Output the [X, Y] coordinate of the center of the cell containing the given text.  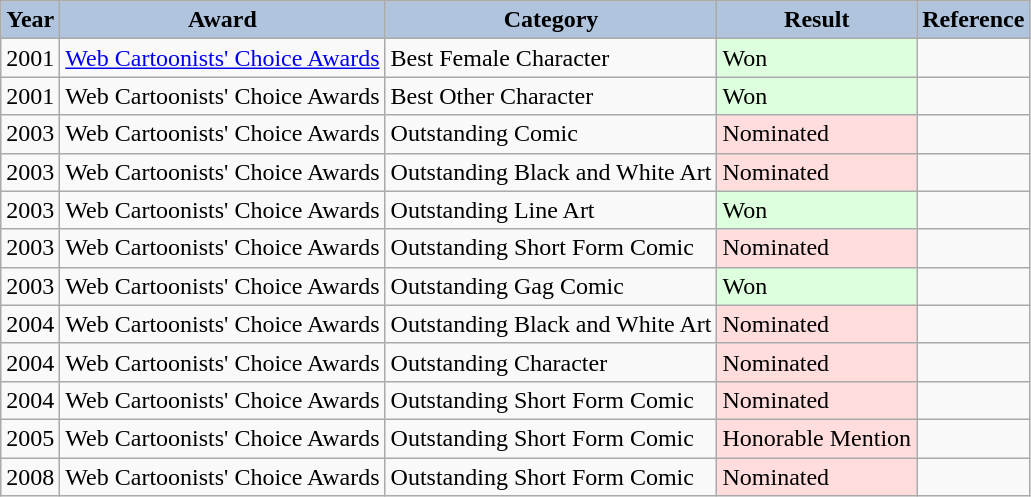
Result [817, 20]
Outstanding Comic [551, 134]
Year [30, 20]
Reference [974, 20]
2008 [30, 477]
Category [551, 20]
Honorable Mention [817, 438]
2005 [30, 438]
Outstanding Line Art [551, 210]
Outstanding Character [551, 362]
Outstanding Gag Comic [551, 286]
Award [222, 20]
Best Other Character [551, 96]
Best Female Character [551, 58]
